Extract the [x, y] coordinate from the center of the cell holding the provided text.  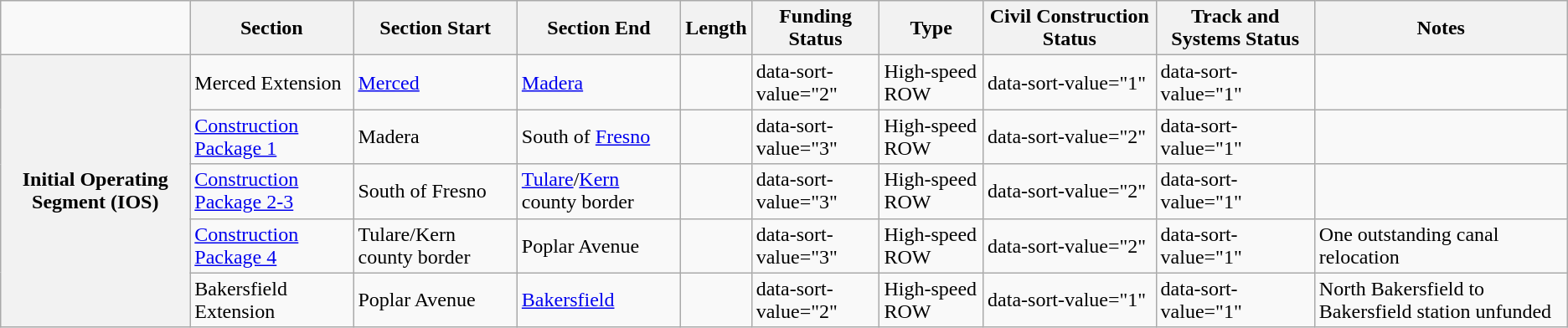
Section Start [436, 28]
One outstanding canal relocation [1441, 246]
Type [931, 28]
Funding Status [816, 28]
Merced Extension [271, 82]
Initial Operating Segment (IOS) [95, 191]
Track and Systems Status [1235, 28]
Bakersfield [598, 300]
North Bakersfield to Bakersfield station unfunded [1441, 300]
Civil Construction Status [1070, 28]
Section [271, 28]
Merced [436, 82]
Construction Package 4 [271, 246]
Construction Package 1 [271, 137]
Length [716, 28]
Bakersfield Extension [271, 300]
Section End [598, 28]
Notes [1441, 28]
Construction Package 2-3 [271, 191]
